Search for the cell housing the specified text and yield its (x, y) center coordinate. 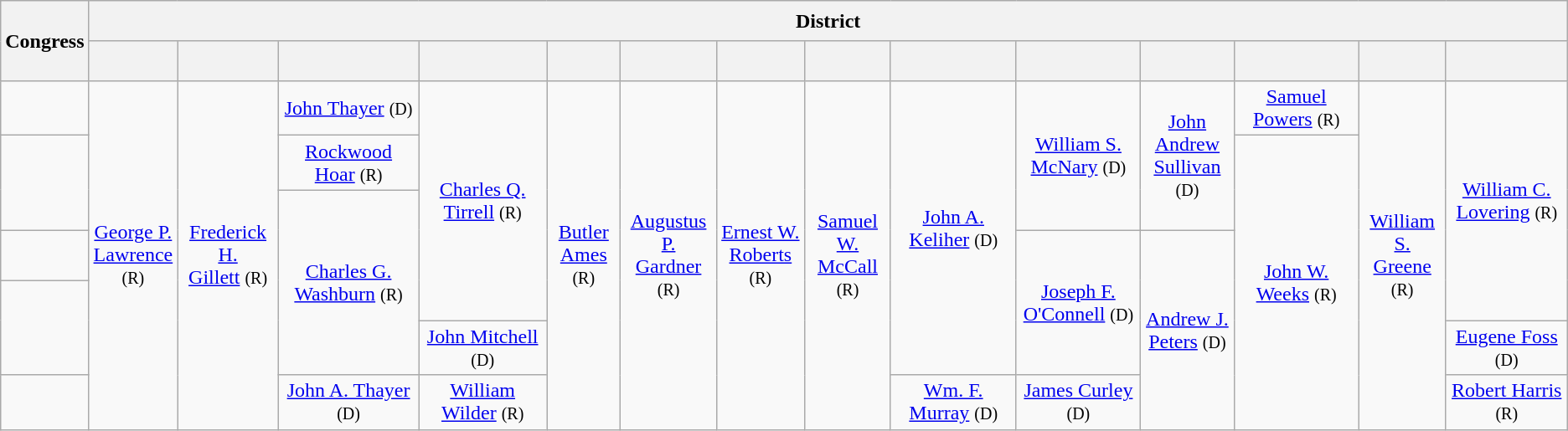
Frederick H.Gillett (R) (228, 255)
Andrew J.Peters (D) (1188, 330)
Rockwood Hoar (R) (348, 162)
John A.Keliher (D) (953, 228)
AugustusP.Gardner (R) (668, 255)
District (828, 21)
Wm. F. Murray (D) (953, 402)
John A. Thayer (D) (348, 402)
William C.Lovering (R) (1506, 201)
John Mitchell (D) (482, 348)
John W.Weeks (R) (1297, 283)
Samuel W.McCall (R) (848, 255)
Robert Harris (R) (1506, 402)
JohnAndrewSullivan (D) (1188, 156)
Ernest W.Roberts (R) (761, 255)
Congress (45, 41)
Eugene Foss (D) (1506, 348)
William S.McNary (D) (1079, 156)
Samuel Powers (R) (1297, 109)
William S.Greene (R) (1402, 255)
John Thayer (D) (348, 109)
ButlerAmes (R) (584, 255)
Joseph F.O'Connell (D) (1079, 303)
James Curley (D) (1079, 402)
William Wilder (R) (482, 402)
Charles Q.Tirrell (R) (482, 201)
George P.Lawrence(R) (133, 255)
Charles G.Washburn (R) (348, 283)
